From the cell containing the given text, extract its center point as [X, Y] coordinate. 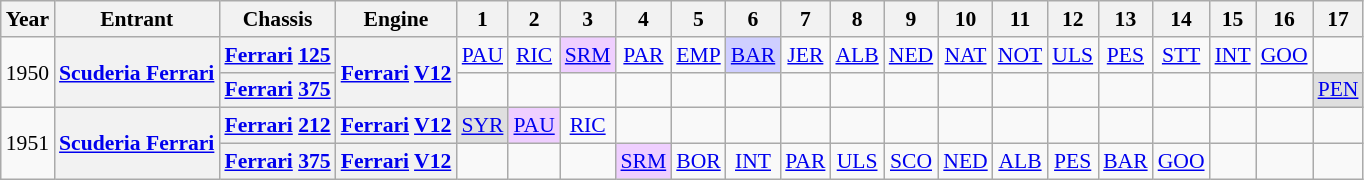
12 [1072, 19]
Engine [396, 19]
13 [1126, 19]
Ferrari 125 [277, 55]
Ferrari 212 [277, 126]
8 [856, 19]
NAT [965, 55]
7 [805, 19]
1950 [28, 72]
EMP [698, 55]
Chassis [277, 19]
17 [1338, 19]
Year [28, 19]
JER [805, 55]
SCO [911, 162]
2 [534, 19]
NOT [1020, 55]
16 [1284, 19]
9 [911, 19]
14 [1182, 19]
11 [1020, 19]
STT [1182, 55]
1951 [28, 144]
PEN [1338, 90]
BOR [698, 162]
SYR [482, 126]
10 [965, 19]
Entrant [136, 19]
5 [698, 19]
1 [482, 19]
6 [754, 19]
4 [644, 19]
15 [1233, 19]
3 [588, 19]
